Scan for the cell matching the given text and deliver its (x, y) coordinate at center. 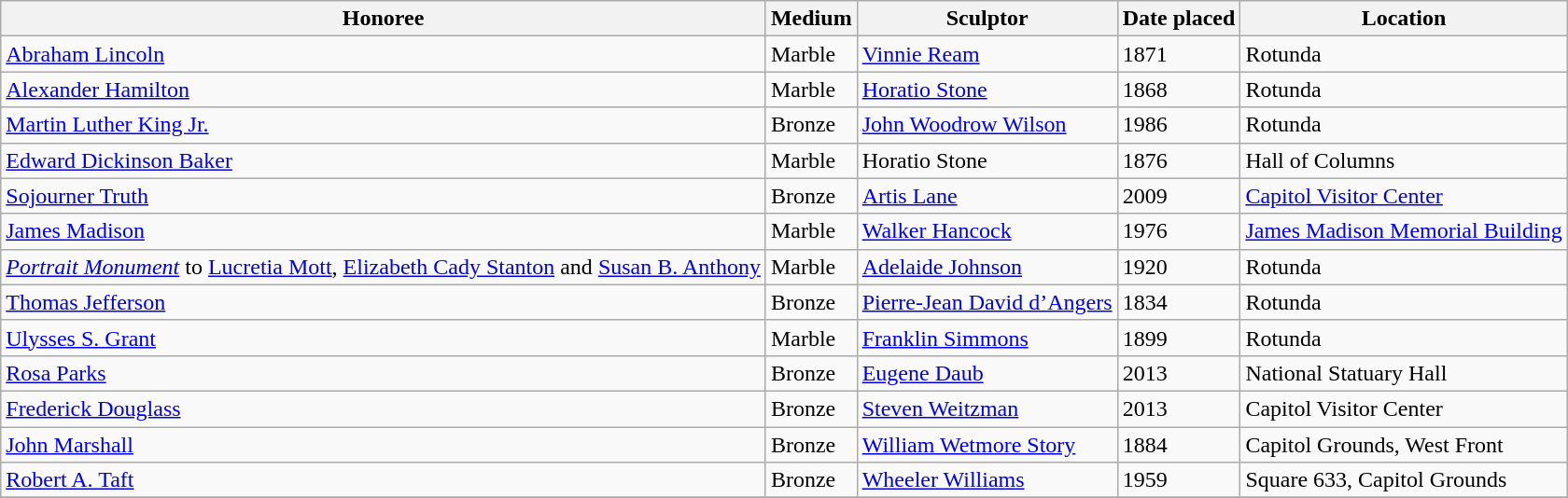
Steven Weitzman (987, 408)
1871 (1179, 54)
John Woodrow Wilson (987, 125)
James Madison Memorial Building (1404, 231)
1868 (1179, 90)
Alexander Hamilton (384, 90)
Thomas Jefferson (384, 302)
Portrait Monument to Lucretia Mott, Elizabeth Cady Stanton and Susan B. Anthony (384, 267)
Vinnie Ream (987, 54)
Wheeler Williams (987, 480)
James Madison (384, 231)
1899 (1179, 338)
Hall of Columns (1404, 160)
Date placed (1179, 19)
2009 (1179, 196)
1976 (1179, 231)
1986 (1179, 125)
Capitol Grounds, West Front (1404, 445)
1920 (1179, 267)
Sculptor (987, 19)
Sojourner Truth (384, 196)
1959 (1179, 480)
National Statuary Hall (1404, 373)
Rosa Parks (384, 373)
1876 (1179, 160)
Martin Luther King Jr. (384, 125)
Edward Dickinson Baker (384, 160)
Pierre-Jean David d’Angers (987, 302)
Location (1404, 19)
Medium (811, 19)
Robert A. Taft (384, 480)
1884 (1179, 445)
Adelaide Johnson (987, 267)
Ulysses S. Grant (384, 338)
Frederick Douglass (384, 408)
1834 (1179, 302)
Eugene Daub (987, 373)
William Wetmore Story (987, 445)
Honoree (384, 19)
Artis Lane (987, 196)
Walker Hancock (987, 231)
Abraham Lincoln (384, 54)
Square 633, Capitol Grounds (1404, 480)
John Marshall (384, 445)
Franklin Simmons (987, 338)
